Identify which cell holds the provided text, then report its [x, y] central coordinate. 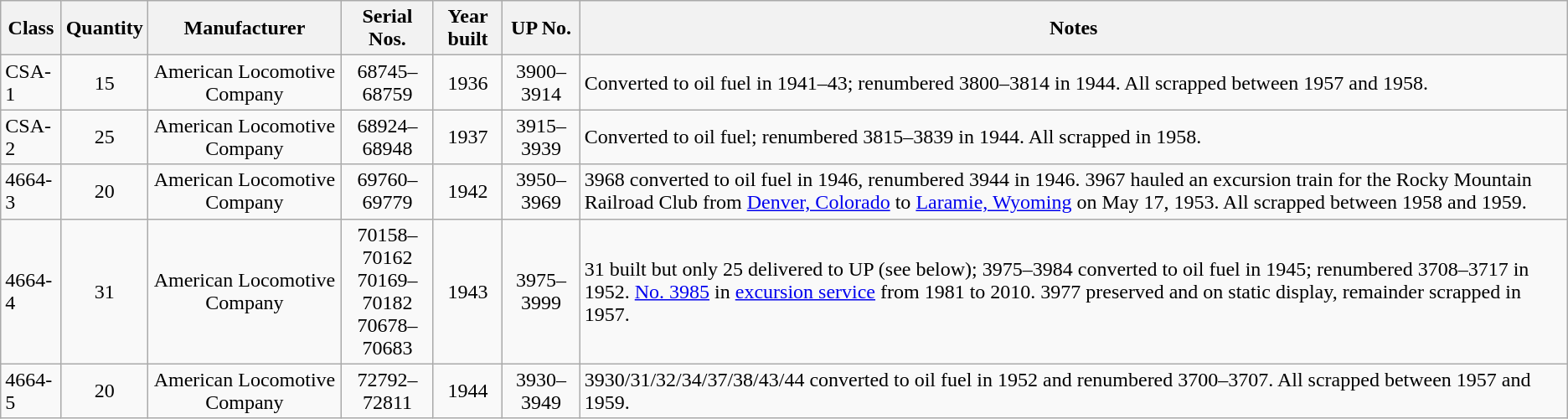
1942 [467, 191]
69760–69779 [388, 191]
Manufacturer [245, 28]
Class [31, 28]
3950–3969 [541, 191]
3930–3949 [541, 391]
Converted to oil fuel in 1941–43; renumbered 3800–3814 in 1944. All scrapped between 1957 and 1958. [1074, 82]
4664-5 [31, 391]
3975–3999 [541, 292]
1944 [467, 391]
1936 [467, 82]
3915–3939 [541, 137]
1943 [467, 292]
Serial Nos. [388, 28]
Year built [467, 28]
Quantity [104, 28]
25 [104, 137]
3900–3914 [541, 82]
CSA-1 [31, 82]
72792–72811 [388, 391]
70158–7016270169–7018270678–70683 [388, 292]
31 [104, 292]
3930/31/32/34/37/38/43/44 converted to oil fuel in 1952 and renumbered 3700–3707. All scrapped between 1957 and 1959. [1074, 391]
68745–68759 [388, 82]
1937 [467, 137]
UP No. [541, 28]
Notes [1074, 28]
68924–68948 [388, 137]
15 [104, 82]
4664-3 [31, 191]
4664-4 [31, 292]
Converted to oil fuel; renumbered 3815–3839 in 1944. All scrapped in 1958. [1074, 137]
CSA-2 [31, 137]
